Pinpoint the cell where the given text exists, returning its (x, y) midpoint coordinate. 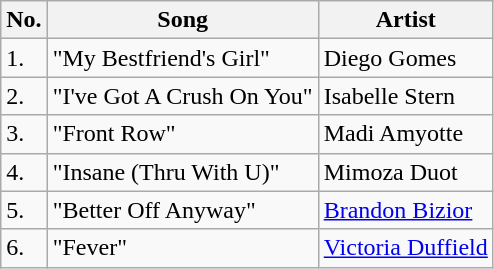
"My Bestfriend's Girl" (182, 58)
Victoria Duffield (406, 248)
Diego Gomes (406, 58)
"I've Got A Crush On You" (182, 96)
4. (24, 172)
"Insane (Thru With U)" (182, 172)
Artist (406, 20)
1. (24, 58)
Isabelle Stern (406, 96)
5. (24, 210)
6. (24, 248)
"Front Row" (182, 134)
No. (24, 20)
Madi Amyotte (406, 134)
3. (24, 134)
Brandon Bizior (406, 210)
2. (24, 96)
Mimoza Duot (406, 172)
"Better Off Anyway" (182, 210)
Song (182, 20)
"Fever" (182, 248)
